Detect which cell encompasses the target text, then output its (x, y) center coordinate. 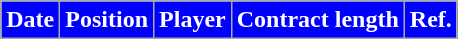
Contract length (318, 20)
Ref. (430, 20)
Date (30, 20)
Position (107, 20)
Player (193, 20)
